Extract the (X, Y) coordinate from the center of the cell holding the provided text.  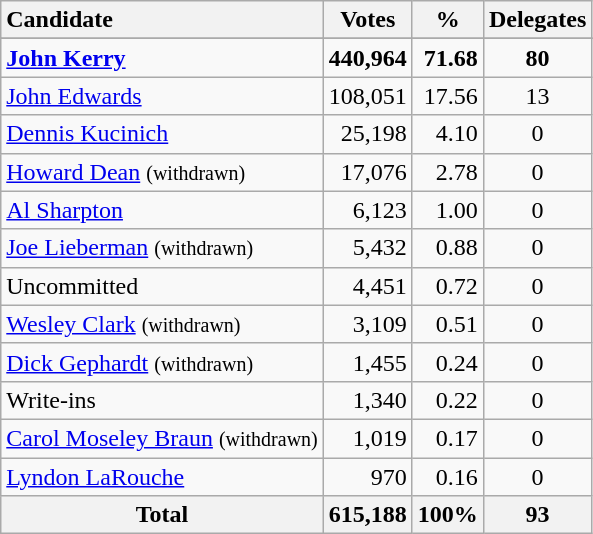
1,455 (368, 362)
13 (537, 96)
108,051 (368, 96)
John Edwards (162, 96)
0.16 (448, 477)
% (448, 20)
970 (368, 477)
17.56 (448, 96)
0.24 (448, 362)
25,198 (368, 134)
4.10 (448, 134)
Al Sharpton (162, 210)
100% (448, 515)
0.22 (448, 400)
6,123 (368, 210)
Delegates (537, 20)
Candidate (162, 20)
93 (537, 515)
1.00 (448, 210)
Uncommitted (162, 286)
0.51 (448, 324)
Howard Dean (withdrawn) (162, 172)
0.72 (448, 286)
Write-ins (162, 400)
0.17 (448, 438)
3,109 (368, 324)
71.68 (448, 58)
Lyndon LaRouche (162, 477)
0.88 (448, 248)
80 (537, 58)
Joe Lieberman (withdrawn) (162, 248)
440,964 (368, 58)
17,076 (368, 172)
4,451 (368, 286)
Total (162, 515)
Dennis Kucinich (162, 134)
Dick Gephardt (withdrawn) (162, 362)
Carol Moseley Braun (withdrawn) (162, 438)
John Kerry (162, 58)
Votes (368, 20)
5,432 (368, 248)
1,019 (368, 438)
1,340 (368, 400)
Wesley Clark (withdrawn) (162, 324)
615,188 (368, 515)
2.78 (448, 172)
